Return [X, Y] of the center of cell containing provided text 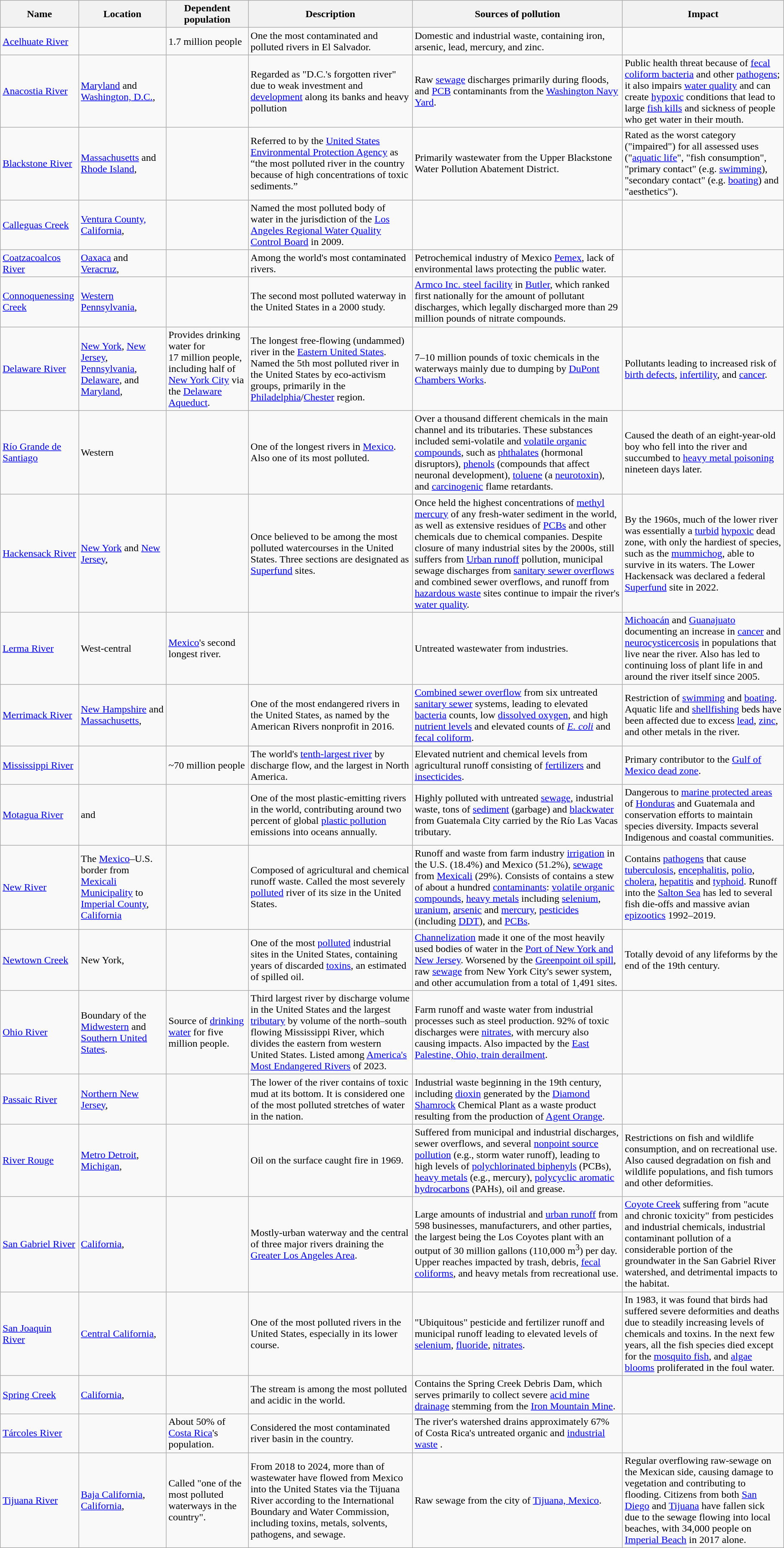
New York and New Jersey, [122, 553]
Northern New Jersey, [122, 1099]
West-central [122, 648]
New Hampshire and Massachusetts, [122, 715]
Caused the death of an eight-year-old boy who fell into the river and succumbed to heavy metal poisoning nineteen days later. [703, 452]
Tijuana River [39, 1500]
Regarded as "D.C.'s forgotten river" due to weak investment and development along its banks and heavy pollution [330, 91]
New York, [122, 960]
The second most polluted waterway in the United States in a 2000 study. [330, 302]
Raw sewage discharges primarily during floods, and PCB contaminants from the Washington Navy Yard. [518, 91]
Metro Detroit, Michigan, [122, 1160]
Provides drinking water for 17 million people, including half of New York City via the Delaware Aqueduct. [207, 369]
7–10 million pounds of toxic chemicals in the waterways mainly due to dumping by DuPont Chambers Works. [518, 369]
Source of drinking water for five million people. [207, 1032]
San Joaquin River [39, 1334]
Coatzacoalcos River [39, 263]
Blackstone River [39, 163]
One of the most plastic-emitting rivers in the world, contributing around two percent of global plastic pollution emissions into oceans annually. [330, 815]
Boundary of the Midwestern and Southern United States. [122, 1032]
About 50% of Costa Rica's population. [207, 1433]
Anacostia River [39, 91]
Named the most polluted body of water in the jurisdiction of the Los Angeles Regional Water Quality Control Board in 2009. [330, 224]
One the most contaminated and polluted rivers in El Salvador. [330, 41]
Tárcoles River [39, 1433]
~70 million people [207, 765]
"Ubiquitous" pesticide and fertilizer runoff and municipal runoff leading to elevated levels of selenium, fluoride, nitrates. [518, 1334]
Restriction of swimming and boating. Aquatic life and shellfishing beds have been affected due to excess lead, zinc, and other metals in the river. [703, 715]
and [122, 815]
Motagua River [39, 815]
River Rouge [39, 1160]
Location [122, 14]
Primary contributor to the Gulf of Mexico dead zone. [703, 765]
New River [39, 888]
Raw sewage from the city of Tijuana, Mexico. [518, 1500]
Description [330, 14]
The world's tenth-largest river by discharge flow, and the largest in North America. [330, 765]
Name [39, 14]
The lower of the river contains of toxic mud at its bottom. It is considered one of the most polluted stretches of water in the nation. [330, 1099]
Untreated wastewater from industries. [518, 648]
One of the most endangered rivers in the United States, as named by the American Rivers nonprofit in 2016. [330, 715]
Newtown Creek [39, 960]
Delaware River [39, 369]
1.7 million people [207, 41]
Primarily wastewater from the Upper Blackstone Water Pollution Abatement District. [518, 163]
Sources of pollution [518, 14]
Western Pennsylvania, [122, 302]
Oil on the surface caught fire in 1969. [330, 1160]
Passaic River [39, 1099]
Ventura County, California, [122, 224]
Called "one of the most polluted waterways in the country". [207, 1500]
The Mexico–U.S. border from Mexicali Municipality to Imperial County, California [122, 888]
Connoquenessing Creek [39, 302]
Dependent population [207, 14]
One of the most polluted industrial sites in the United States, containing years of discarded toxins, an estimated of spilled oil. [330, 960]
The river's watershed drains approximately 67% of Costa Rica's untreated organic and industrial waste . [518, 1433]
Western [122, 452]
Hackensack River [39, 553]
One of the longest rivers in Mexico. Also one of its most polluted. [330, 452]
Ohio River [39, 1032]
Considered the most contaminated river basin in the country. [330, 1433]
Oaxaca and Veracruz, [122, 263]
San Gabriel River [39, 1244]
Elevated nutrient and chemical levels from agricultural runoff consisting of fertilizers and insecticides. [518, 765]
Maryland and Washington, D.C., [122, 91]
Petrochemical industry of Mexico Pemex, lack of environmental laws protecting the public water. [518, 263]
Once believed to be among the most polluted watercourses in the United States. Three sections are designated as Superfund sites. [330, 553]
Merrimack River [39, 715]
One of the most polluted rivers in the United States, especially in its lower course. [330, 1334]
Domestic and industrial waste, containing iron, arsenic, lead, mercury, and zinc. [518, 41]
Calleguas Creek [39, 224]
The stream is among the most polluted and acidic in the world. [330, 1395]
Baja California, California, [122, 1500]
Among the world's most contaminated rivers. [330, 263]
Mostly-urban waterway and the central of three major rivers draining the Greater Los Angeles Area. [330, 1244]
Spring Creek [39, 1395]
Contains the Spring Creek Debris Dam, which serves primarily to collect severe acid mine drainage stemming from the Iron Mountain Mine. [518, 1395]
Lerma River [39, 648]
Massachusetts and Rhode Island, [122, 163]
Totally devoid of any lifeforms by the end of the 19th century. [703, 960]
Mississippi River [39, 765]
Pollutants leading to increased risk of birth defects, infertility, and cancer. [703, 369]
Impact [703, 14]
Acelhuate River [39, 41]
Río Grande de Santiago [39, 452]
Composed of agricultural and chemical runoff waste. Called the most severely polluted river of its size in the United States. [330, 888]
New York, New Jersey, Pennsylvania, Delaware, and Maryland, [122, 369]
Central California, [122, 1334]
Mexico's second longest river. [207, 648]
